Capture the cell that displays the provided text and extract its [X, Y] central coordinate. 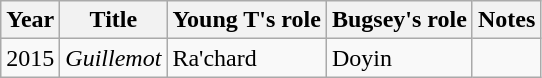
Title [114, 20]
Guillemot [114, 58]
Year [30, 20]
Young T's role [247, 20]
Bugsey's role [399, 20]
Ra'chard [247, 58]
Notes [506, 20]
Doyin [399, 58]
2015 [30, 58]
